Return (X, Y) of the center of cell containing provided text 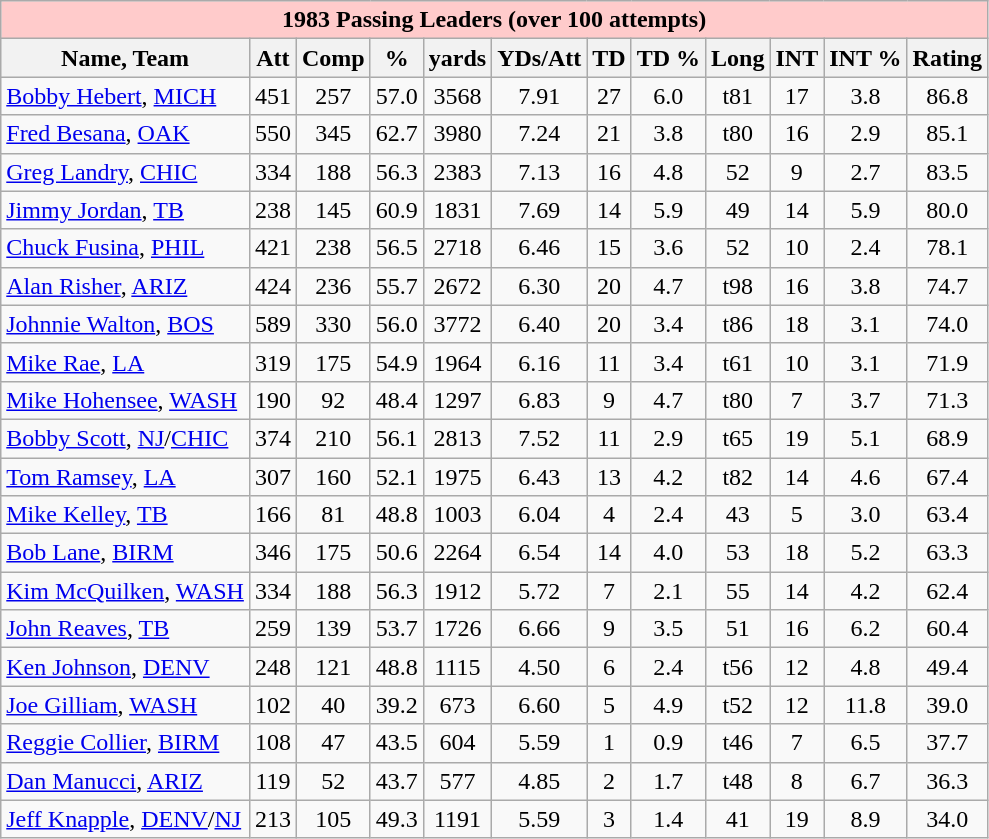
3 (609, 819)
Chuck Fusina, PHIL (126, 248)
Bob Lane, BIRM (126, 553)
52.1 (396, 477)
INT (797, 58)
43.7 (396, 781)
17 (797, 96)
307 (272, 477)
2 (609, 781)
TD % (668, 58)
1983 Passing Leaders (over 100 attempts) (494, 20)
92 (333, 400)
86.8 (947, 96)
Dan Manucci, ARIZ (126, 781)
Greg Landry, CHIC (126, 172)
55.7 (396, 286)
7.69 (540, 210)
6.60 (540, 705)
6.66 (540, 629)
4.9 (668, 705)
4.50 (540, 667)
374 (272, 438)
2264 (457, 553)
11.8 (866, 705)
41 (738, 819)
t65 (738, 438)
INT % (866, 58)
421 (272, 248)
550 (272, 134)
49.4 (947, 667)
6.54 (540, 553)
21 (609, 134)
t46 (738, 743)
56.0 (396, 324)
2718 (457, 248)
1831 (457, 210)
Mike Kelley, TB (126, 515)
102 (272, 705)
6.0 (668, 96)
5.72 (540, 591)
6.7 (866, 781)
1.7 (668, 781)
451 (272, 96)
YDs/Att (540, 58)
2.7 (866, 172)
Reggie Collier, BIRM (126, 743)
TD (609, 58)
166 (272, 515)
604 (457, 743)
54.9 (396, 362)
47 (333, 743)
346 (272, 553)
6.40 (540, 324)
108 (272, 743)
71.9 (947, 362)
49.3 (396, 819)
6.43 (540, 477)
6.04 (540, 515)
t81 (738, 96)
74.0 (947, 324)
39.0 (947, 705)
Bobby Hebert, MICH (126, 96)
7.91 (540, 96)
210 (333, 438)
81 (333, 515)
43.5 (396, 743)
74.7 (947, 286)
7.52 (540, 438)
t98 (738, 286)
Joe Gilliam, WASH (126, 705)
Tom Ramsey, LA (126, 477)
53 (738, 553)
6.16 (540, 362)
257 (333, 96)
Johnnie Walton, BOS (126, 324)
3.7 (866, 400)
Att (272, 58)
80.0 (947, 210)
43 (738, 515)
577 (457, 781)
330 (333, 324)
424 (272, 286)
4 (609, 515)
60.9 (396, 210)
3772 (457, 324)
39.2 (396, 705)
6.5 (866, 743)
78.1 (947, 248)
Mike Rae, LA (126, 362)
1912 (457, 591)
6.2 (866, 629)
1964 (457, 362)
1726 (457, 629)
t52 (738, 705)
2.1 (668, 591)
1191 (457, 819)
85.1 (947, 134)
1003 (457, 515)
Ken Johnson, DENV (126, 667)
3.0 (866, 515)
% (396, 58)
67.4 (947, 477)
8 (797, 781)
160 (333, 477)
48.4 (396, 400)
Comp (333, 58)
259 (272, 629)
40 (333, 705)
Long (738, 58)
56.1 (396, 438)
55 (738, 591)
68.9 (947, 438)
6.83 (540, 400)
1115 (457, 667)
6 (609, 667)
Rating (947, 58)
56.5 (396, 248)
213 (272, 819)
71.3 (947, 400)
6.46 (540, 248)
53.7 (396, 629)
yards (457, 58)
4.0 (668, 553)
1297 (457, 400)
5.2 (866, 553)
2813 (457, 438)
60.4 (947, 629)
15 (609, 248)
62.4 (947, 591)
236 (333, 286)
63.4 (947, 515)
57.0 (396, 96)
1.4 (668, 819)
5.1 (866, 438)
50.6 (396, 553)
8.9 (866, 819)
2383 (457, 172)
1 (609, 743)
248 (272, 667)
105 (333, 819)
63.3 (947, 553)
13 (609, 477)
4.6 (866, 477)
1975 (457, 477)
119 (272, 781)
t82 (738, 477)
145 (333, 210)
3568 (457, 96)
83.5 (947, 172)
190 (272, 400)
34.0 (947, 819)
51 (738, 629)
27 (609, 96)
121 (333, 667)
3.6 (668, 248)
Fred Besana, OAK (126, 134)
7.24 (540, 134)
t61 (738, 362)
36.3 (947, 781)
62.7 (396, 134)
Kim McQuilken, WASH (126, 591)
6.30 (540, 286)
673 (457, 705)
0.9 (668, 743)
7.13 (540, 172)
t86 (738, 324)
4.85 (540, 781)
3.5 (668, 629)
2672 (457, 286)
37.7 (947, 743)
319 (272, 362)
Mike Hohensee, WASH (126, 400)
John Reaves, TB (126, 629)
139 (333, 629)
t56 (738, 667)
t48 (738, 781)
345 (333, 134)
589 (272, 324)
Jimmy Jordan, TB (126, 210)
Bobby Scott, NJ/CHIC (126, 438)
Alan Risher, ARIZ (126, 286)
49 (738, 210)
Name, Team (126, 58)
Jeff Knapple, DENV/NJ (126, 819)
3980 (457, 134)
